Locate the cell with the specified text and output its (x, y) center coordinate. 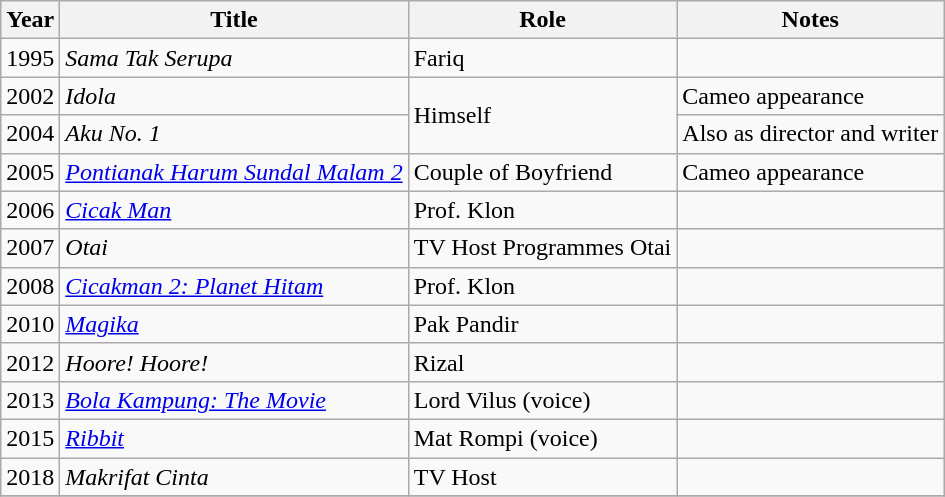
2012 (30, 362)
2010 (30, 324)
Fariq (542, 58)
Pontianak Harum Sundal Malam 2 (234, 172)
Bola Kampung: The Movie (234, 400)
2008 (30, 286)
Himself (542, 115)
Lord Vilus (voice) (542, 400)
2015 (30, 438)
Rizal (542, 362)
TV Host Programmes Otai (542, 248)
Idola (234, 96)
Notes (810, 20)
Role (542, 20)
Cicakman 2: Planet Hitam (234, 286)
Year (30, 20)
2004 (30, 134)
Sama Tak Serupa (234, 58)
Title (234, 20)
Makrifat Cinta (234, 477)
TV Host (542, 477)
2013 (30, 400)
Mat Rompi (voice) (542, 438)
2006 (30, 210)
Also as director and writer (810, 134)
2018 (30, 477)
Magika (234, 324)
Pak Pandir (542, 324)
2007 (30, 248)
Ribbit (234, 438)
1995 (30, 58)
2002 (30, 96)
Couple of Boyfriend (542, 172)
Hoore! Hoore! (234, 362)
Otai (234, 248)
2005 (30, 172)
Cicak Man (234, 210)
Aku No. 1 (234, 134)
